Return the [x, y] coordinate for the center point of the cell that contains the specified text.  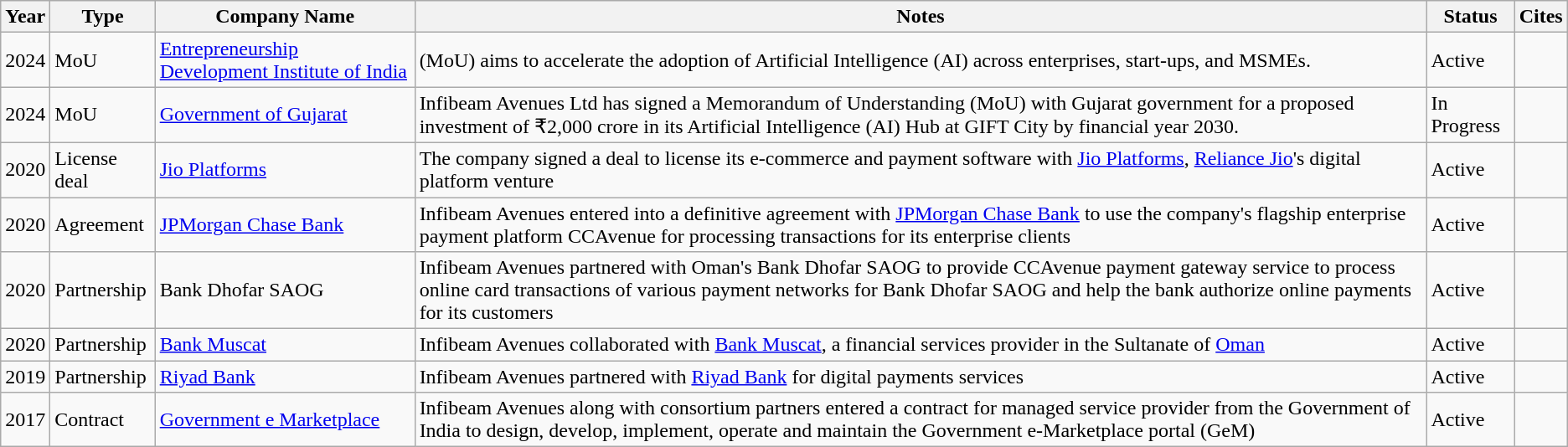
JPMorgan Chase Bank [285, 224]
2019 [25, 377]
Contract [102, 420]
Entrepreneurship Development Institute of India [285, 60]
Infibeam Avenues partnered with Riyad Bank for digital payments services [921, 377]
Bank Muscat [285, 345]
Government of Gujarat [285, 116]
Status [1471, 17]
Company Name [285, 17]
Riyad Bank [285, 377]
Year [25, 17]
In Progress [1471, 116]
Type [102, 17]
2017 [25, 420]
Infibeam Avenues collaborated with Bank Muscat, a financial services provider in the Sultanate of Oman [921, 345]
The company signed a deal to license its e-commerce and payment software with Jio Platforms, Reliance Jio's digital platform venture [921, 169]
Notes [921, 17]
Agreement [102, 224]
Cites [1541, 17]
Bank Dhofar SAOG [285, 290]
Government e Marketplace [285, 420]
License deal [102, 169]
(MoU) aims to accelerate the adoption of Artificial Intelligence (AI) across enterprises, start-ups, and MSMEs. [921, 60]
Jio Platforms [285, 169]
